Locate the cell with the specified text and output its (x, y) center coordinate. 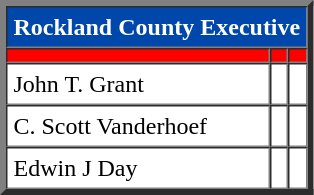
John T. Grant (138, 84)
Rockland County Executive (157, 27)
Edwin J Day (138, 168)
C. Scott Vanderhoef (138, 126)
